Capture the cell that displays the provided text and extract its (X, Y) central coordinate. 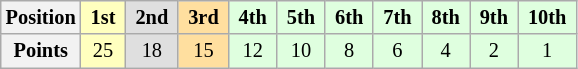
10th (547, 17)
3rd (203, 17)
1 (547, 51)
5th (301, 17)
9th (494, 17)
2 (494, 51)
10 (301, 51)
Position (41, 17)
18 (152, 51)
7th (397, 17)
2nd (152, 17)
6 (397, 51)
8 (349, 51)
1st (104, 17)
Points (41, 51)
8th (446, 17)
25 (104, 51)
12 (253, 51)
4 (446, 51)
4th (253, 17)
6th (349, 17)
15 (203, 51)
